Pinpoint the cell where the given text exists, returning its (x, y) midpoint coordinate. 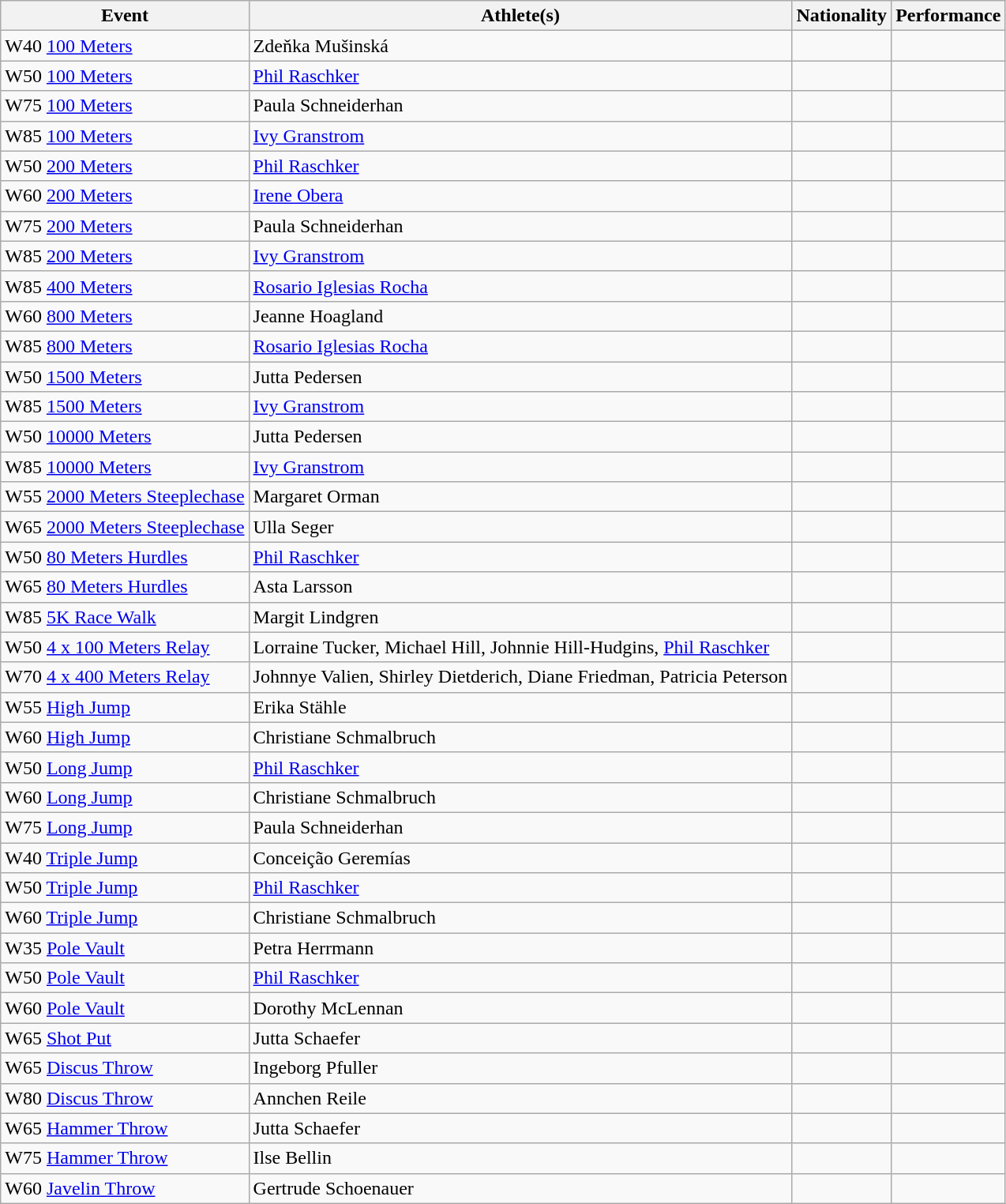
W50 100 Meters (125, 76)
Dorothy McLennan (520, 1008)
Lorraine Tucker, Michael Hill, Johnnie Hill-Hudgins, Phil Raschker (520, 647)
Ulla Seger (520, 527)
Zdeňka Mušinská (520, 46)
W85 10000 Meters (125, 467)
W85 5K Race Walk (125, 617)
W65 Hammer Throw (125, 1128)
W50 80 Meters Hurdles (125, 557)
W50 200 Meters (125, 166)
Athlete(s) (520, 16)
W75 Long Jump (125, 827)
W60 Triple Jump (125, 918)
W80 Discus Throw (125, 1098)
Irene Obera (520, 196)
Margaret Orman (520, 497)
Petra Herrmann (520, 948)
W70 4 x 400 Meters Relay (125, 677)
Gertrude Schoenauer (520, 1188)
W75 200 Meters (125, 226)
W65 Discus Throw (125, 1068)
Margit Lindgren (520, 617)
Jeanne Hoagland (520, 316)
Annchen Reile (520, 1098)
W85 100 Meters (125, 136)
W85 800 Meters (125, 346)
W35 Pole Vault (125, 948)
W50 4 x 100 Meters Relay (125, 647)
Ingeborg Pfuller (520, 1068)
W50 10000 Meters (125, 437)
W85 1500 Meters (125, 407)
Asta Larsson (520, 587)
Conceição Geremías (520, 857)
W50 Triple Jump (125, 888)
Ilse Bellin (520, 1158)
W85 200 Meters (125, 256)
W60 800 Meters (125, 316)
Erika Stähle (520, 707)
W60 High Jump (125, 737)
Nationality (842, 16)
W65 Shot Put (125, 1038)
W60 Long Jump (125, 797)
W85 400 Meters (125, 286)
W65 2000 Meters Steeplechase (125, 527)
W75 Hammer Throw (125, 1158)
W50 Long Jump (125, 767)
W40 Triple Jump (125, 857)
W50 1500 Meters (125, 377)
W55 2000 Meters Steeplechase (125, 497)
Event (125, 16)
W60 Javelin Throw (125, 1188)
W65 80 Meters Hurdles (125, 587)
W55 High Jump (125, 707)
W40 100 Meters (125, 46)
W60 200 Meters (125, 196)
W75 100 Meters (125, 106)
Performance (948, 16)
W60 Pole Vault (125, 1008)
Johnnye Valien, Shirley Dietderich, Diane Friedman, Patricia Peterson (520, 677)
W50 Pole Vault (125, 978)
